Locate the cell with the specified text and output its (X, Y) center coordinate. 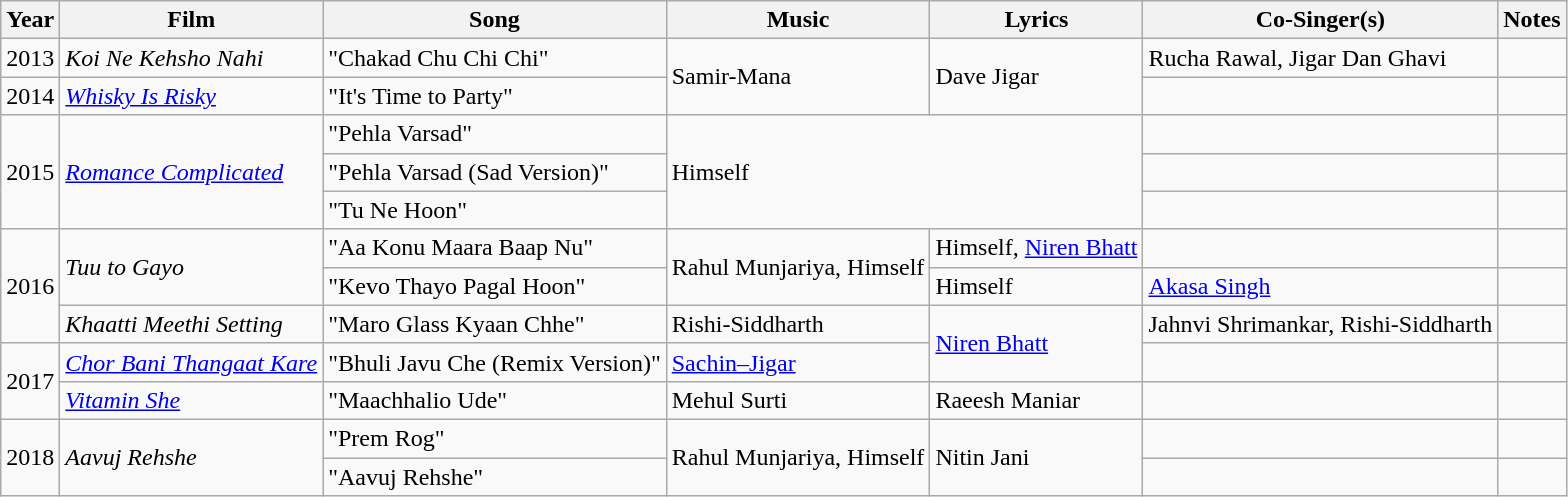
"Maro Glass Kyaan Chhe" (495, 324)
"Aavuj Rehshe" (495, 477)
Samir-Mana (798, 77)
Nitin Jani (1036, 457)
Chor Bani Thangaat Kare (192, 362)
Year (30, 20)
Aavuj Rehshe (192, 457)
Vitamin She (192, 400)
Niren Bhatt (1036, 343)
"Tu Ne Hoon" (495, 210)
"Chakad Chu Chi Chi" (495, 58)
"Prem Rog" (495, 438)
2014 (30, 96)
2016 (30, 286)
Film (192, 20)
Whisky Is Risky (192, 96)
Koi Ne Kehsho Nahi (192, 58)
"It's Time to Party" (495, 96)
2013 (30, 58)
"Kevo Thayo Pagal Hoon" (495, 286)
"Aa Konu Maara Baap Nu" (495, 248)
Khaatti Meethi Setting (192, 324)
Romance Complicated (192, 172)
"Bhuli Javu Che (Remix Version)" (495, 362)
Jahnvi Shrimankar, Rishi-Siddharth (1320, 324)
"Pehla Varsad (Sad Version)" (495, 172)
Lyrics (1036, 20)
Co-Singer(s) (1320, 20)
"Pehla Varsad" (495, 134)
2017 (30, 381)
Himself, Niren Bhatt (1036, 248)
Akasa Singh (1320, 286)
Rishi-Siddharth (798, 324)
Rucha Rawal, Jigar Dan Ghavi (1320, 58)
Mehul Surti (798, 400)
Music (798, 20)
Tuu to Gayo (192, 267)
Sachin–Jigar (798, 362)
2018 (30, 457)
Song (495, 20)
2015 (30, 172)
Dave Jigar (1036, 77)
"Maachhalio Ude" (495, 400)
Notes (1532, 20)
Raeesh Maniar (1036, 400)
